Output the [x, y] coordinate of the center of the cell containing the given text.  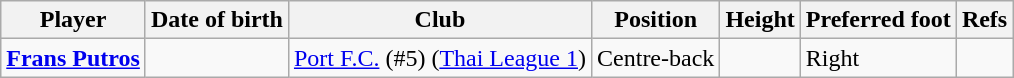
Centre-back [656, 58]
Height [760, 20]
Date of birth [216, 20]
Preferred foot [878, 20]
Refs [984, 20]
Frans Putros [74, 58]
Right [878, 58]
Position [656, 20]
Port F.C. (#5) (Thai League 1) [440, 58]
Club [440, 20]
Player [74, 20]
